Output the (x, y) coordinate of the center of the cell containing the given text.  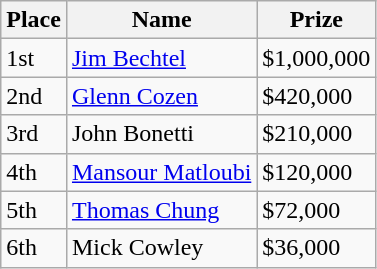
$120,000 (316, 172)
$72,000 (316, 210)
Mick Cowley (161, 248)
1st (34, 58)
Place (34, 20)
6th (34, 248)
3rd (34, 134)
4th (34, 172)
John Bonetti (161, 134)
$210,000 (316, 134)
Mansour Matloubi (161, 172)
Jim Bechtel (161, 58)
$420,000 (316, 96)
$1,000,000 (316, 58)
5th (34, 210)
Name (161, 20)
$36,000 (316, 248)
Glenn Cozen (161, 96)
2nd (34, 96)
Prize (316, 20)
Thomas Chung (161, 210)
